Pinpoint the cell where the given text exists, returning its (x, y) midpoint coordinate. 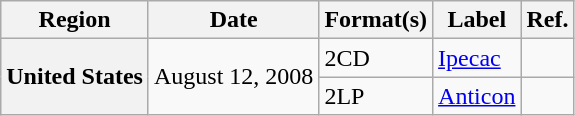
Region (75, 20)
Date (233, 20)
Ref. (548, 20)
Ipecac (477, 58)
Anticon (477, 96)
August 12, 2008 (233, 77)
2LP (376, 96)
Format(s) (376, 20)
Label (477, 20)
2CD (376, 58)
United States (75, 77)
